Provide the (X, Y) coordinate of the cell's center where the given text is located.  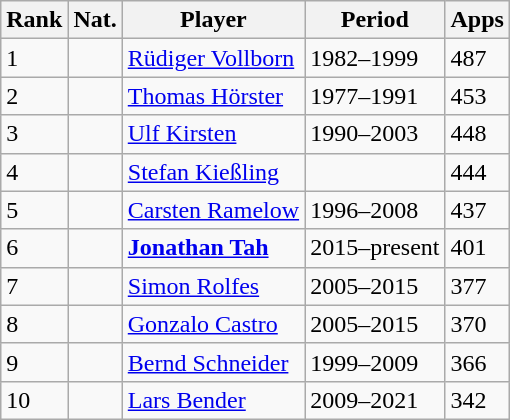
Carsten Ramelow (213, 210)
437 (477, 210)
9 (34, 362)
Gonzalo Castro (213, 324)
6 (34, 248)
5 (34, 210)
3 (34, 134)
370 (477, 324)
1982–1999 (375, 58)
Bernd Schneider (213, 362)
Stefan Kießling (213, 172)
Ulf Kirsten (213, 134)
4 (34, 172)
1977–1991 (375, 96)
10 (34, 400)
487 (477, 58)
Apps (477, 20)
1996–2008 (375, 210)
342 (477, 400)
8 (34, 324)
Lars Bender (213, 400)
1990–2003 (375, 134)
Rüdiger Vollborn (213, 58)
Period (375, 20)
1 (34, 58)
401 (477, 248)
Player (213, 20)
Thomas Hörster (213, 96)
1999–2009 (375, 362)
Rank (34, 20)
453 (477, 96)
Simon Rolfes (213, 286)
366 (477, 362)
2015–present (375, 248)
2 (34, 96)
377 (477, 286)
Jonathan Tah (213, 248)
7 (34, 286)
Nat. (95, 20)
444 (477, 172)
448 (477, 134)
2009–2021 (375, 400)
